For the text-containing cell, return its midpoint in [x, y] coordinate format. 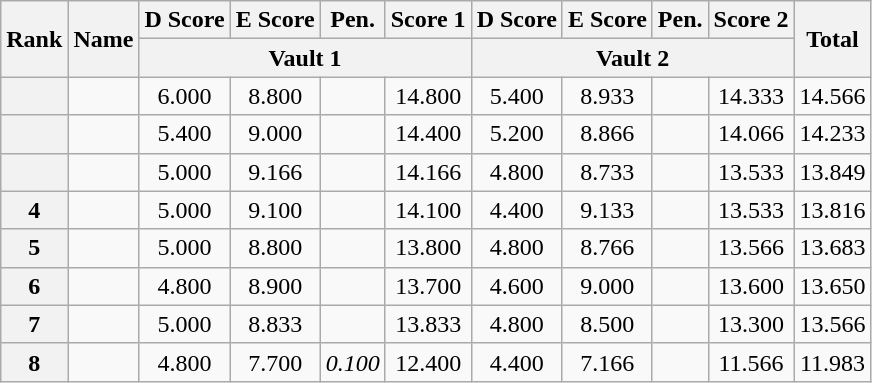
4.600 [516, 286]
9.100 [275, 210]
5 [34, 248]
13.300 [751, 324]
6.000 [184, 96]
0.100 [352, 362]
13.600 [751, 286]
Total [832, 39]
8.500 [607, 324]
13.700 [428, 286]
14.233 [832, 134]
Score 1 [428, 20]
7.700 [275, 362]
Rank [34, 39]
4 [34, 210]
13.650 [832, 286]
8.900 [275, 286]
Vault 1 [305, 58]
13.683 [832, 248]
14.566 [832, 96]
8.833 [275, 324]
12.400 [428, 362]
13.800 [428, 248]
13.849 [832, 172]
11.983 [832, 362]
9.166 [275, 172]
7 [34, 324]
13.833 [428, 324]
Vault 2 [632, 58]
14.800 [428, 96]
14.100 [428, 210]
7.166 [607, 362]
5.200 [516, 134]
8.933 [607, 96]
13.816 [832, 210]
Name [104, 39]
6 [34, 286]
14.066 [751, 134]
14.333 [751, 96]
8.766 [607, 248]
8.733 [607, 172]
8.866 [607, 134]
14.400 [428, 134]
8 [34, 362]
14.166 [428, 172]
11.566 [751, 362]
9.133 [607, 210]
Score 2 [751, 20]
